Identify which cell holds the provided text, then report its [x, y] central coordinate. 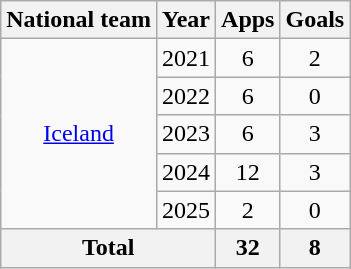
32 [248, 248]
2022 [186, 96]
Iceland [79, 134]
Year [186, 20]
2021 [186, 58]
2025 [186, 210]
2023 [186, 134]
National team [79, 20]
Apps [248, 20]
Goals [315, 20]
12 [248, 172]
Total [108, 248]
2024 [186, 172]
8 [315, 248]
